Find where the given text appears and provide that cell's center as (X, Y) coordinate. 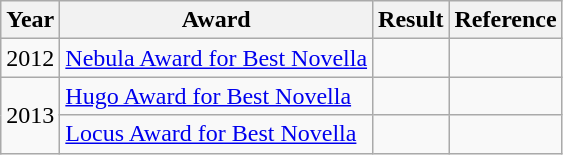
2013 (30, 115)
Nebula Award for Best Novella (216, 58)
Award (216, 20)
2012 (30, 58)
Hugo Award for Best Novella (216, 96)
Year (30, 20)
Locus Award for Best Novella (216, 134)
Result (411, 20)
Reference (506, 20)
